Capture the cell that displays the provided text and extract its [X, Y] central coordinate. 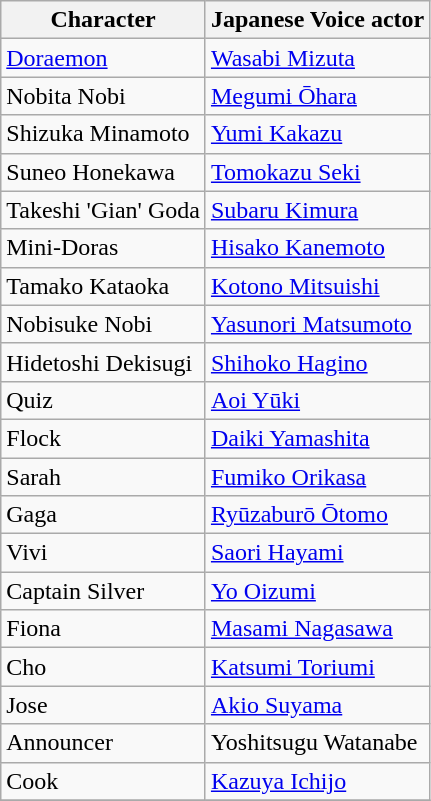
Announcer [104, 743]
Mini-Doras [104, 248]
Flock [104, 438]
Wasabi Mizuta [317, 58]
Megumi Ōhara [317, 96]
Kotono Mitsuishi [317, 286]
Tamako Kataoka [104, 286]
Ryūzaburō Ōtomo [317, 515]
Vivi [104, 553]
Akio Suyama [317, 705]
Character [104, 20]
Hisako Kanemoto [317, 248]
Hidetoshi Dekisugi [104, 362]
Yo Oizumi [317, 591]
Yoshitsugu Watanabe [317, 743]
Quiz [104, 400]
Katsumi Toriumi [317, 667]
Jose [104, 705]
Kazuya Ichijo [317, 781]
Daiki Yamashita [317, 438]
Tomokazu Seki [317, 172]
Masami Nagasawa [317, 629]
Shihoko Hagino [317, 362]
Cook [104, 781]
Captain Silver [104, 591]
Subaru Kimura [317, 210]
Doraemon [104, 58]
Shizuka Minamoto [104, 134]
Suneo Honekawa [104, 172]
Nobisuke Nobi [104, 324]
Japanese Voice actor [317, 20]
Yumi Kakazu [317, 134]
Fumiko Orikasa [317, 477]
Nobita Nobi [104, 96]
Fiona [104, 629]
Sarah [104, 477]
Gaga [104, 515]
Takeshi 'Gian' Goda [104, 210]
Yasunori Matsumoto [317, 324]
Saori Hayami [317, 553]
Cho [104, 667]
Aoi Yūki [317, 400]
